Return the (X, Y) coordinate for the center point of the cell that contains the specified text.  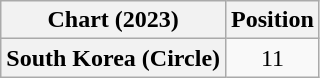
Position (273, 20)
Chart (2023) (114, 20)
11 (273, 58)
South Korea (Circle) (114, 58)
